Output the (X, Y) coordinate of the center of the cell containing the given text.  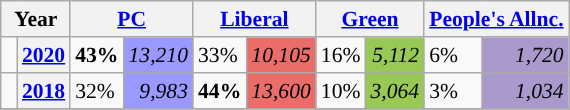
3% (453, 91)
16% (341, 55)
13,210 (158, 55)
43% (96, 55)
People's Allnc. (496, 19)
33% (220, 55)
44% (220, 91)
5,112 (396, 55)
3,064 (396, 91)
6% (453, 55)
Year (36, 19)
2020 (44, 55)
Liberal (254, 19)
2018 (44, 91)
1,720 (526, 55)
10% (341, 91)
13,600 (280, 91)
PC (132, 19)
9,983 (158, 91)
10,105 (280, 55)
Green (370, 19)
1,034 (526, 91)
32% (96, 91)
